For the text-containing cell, return its midpoint in [x, y] coordinate format. 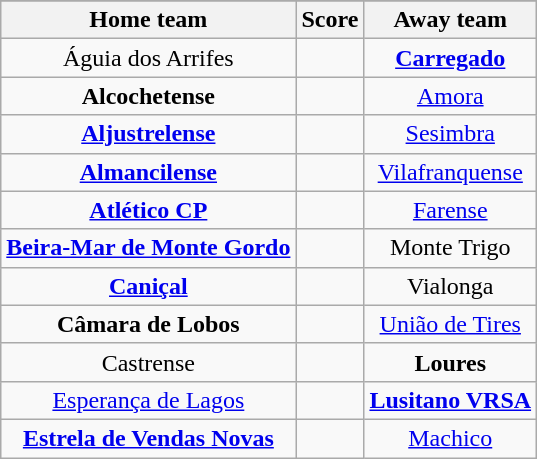
Score [330, 20]
Vilafranquense [450, 172]
Loures [450, 362]
Monte Trigo [450, 248]
Beira-Mar de Monte Gordo [148, 248]
Caniçal [148, 286]
Sesimbra [450, 134]
Away team [450, 20]
Estrela de Vendas Novas [148, 438]
Esperança de Lagos [148, 400]
Castrense [148, 362]
Vialonga [450, 286]
Alcochetense [148, 96]
Águia dos Arrifes [148, 58]
Carregado [450, 58]
Farense [450, 210]
Almancilense [148, 172]
Machico [450, 438]
Lusitano VRSA [450, 400]
Aljustrelense [148, 134]
Câmara de Lobos [148, 324]
Atlético CP [148, 210]
Amora [450, 96]
Home team [148, 20]
União de Tires [450, 324]
